Provide the [X, Y] coordinate of the cell's center where the given text is located.  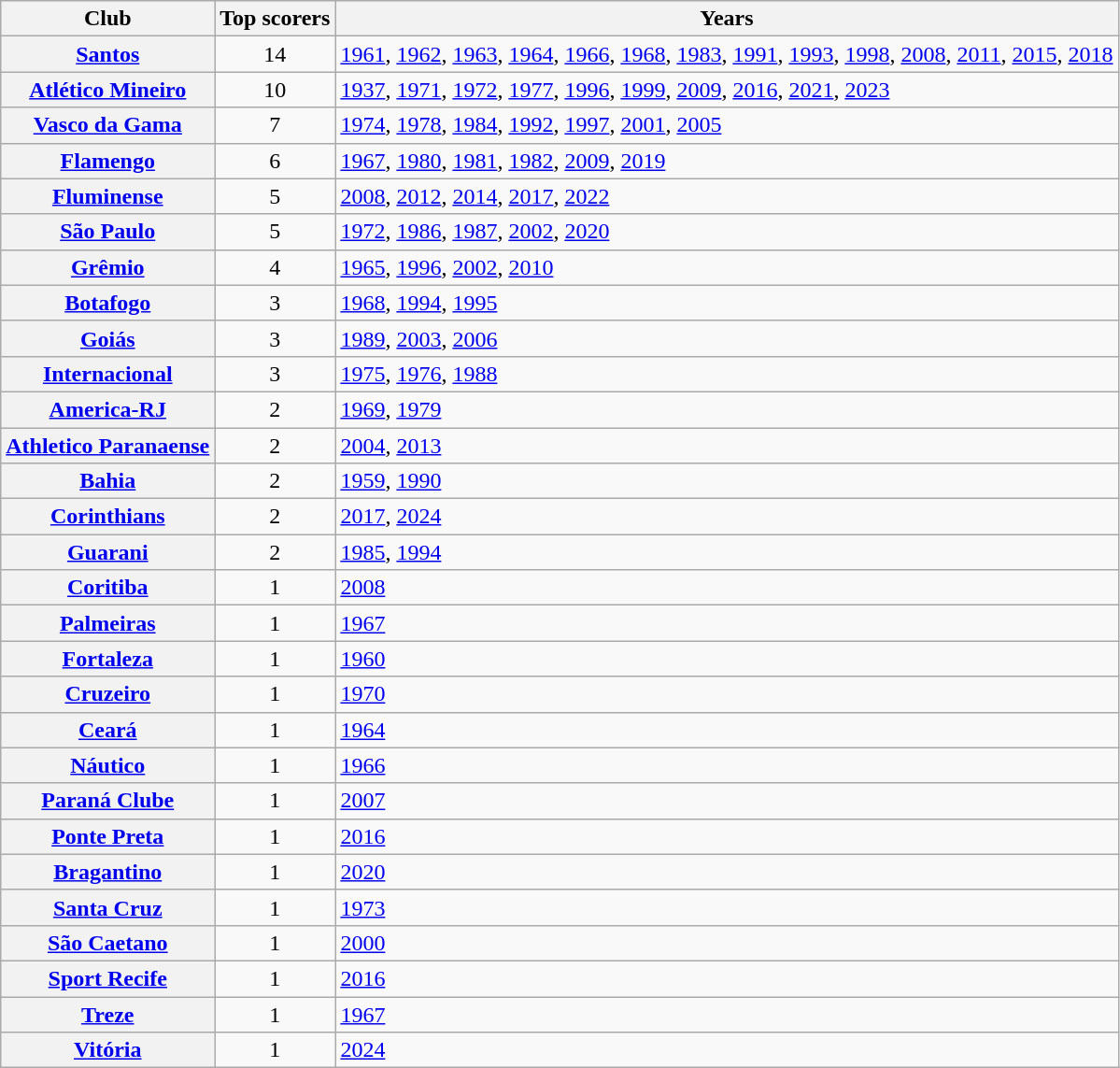
1973 [727, 907]
Flamengo [108, 161]
6 [275, 161]
Botafogo [108, 303]
1970 [727, 694]
2008 [727, 588]
1974, 1978, 1984, 1992, 1997, 2001, 2005 [727, 125]
Náutico [108, 765]
Cruzeiro [108, 694]
Treze [108, 1014]
Years [727, 19]
1960 [727, 659]
7 [275, 125]
1985, 1994 [727, 552]
Ceará [108, 730]
Corinthians [108, 517]
Top scorers [275, 19]
1937, 1971, 1972, 1977, 1996, 1999, 2009, 2016, 2021, 2023 [727, 90]
2007 [727, 801]
America-RJ [108, 409]
2024 [727, 1050]
Fortaleza [108, 659]
Guarani [108, 552]
1969, 1979 [727, 409]
Athletico Paranaense [108, 446]
1966 [727, 765]
São Paulo [108, 232]
1961, 1962, 1963, 1964, 1966, 1968, 1983, 1991, 1993, 1998, 2008, 2011, 2015, 2018 [727, 54]
1989, 2003, 2006 [727, 338]
2020 [727, 872]
Sport Recife [108, 978]
1964 [727, 730]
Palmeiras [108, 623]
10 [275, 90]
1968, 1994, 1995 [727, 303]
Vitória [108, 1050]
Coritiba [108, 588]
São Caetano [108, 943]
Internacional [108, 374]
4 [275, 267]
Bragantino [108, 872]
Ponte Preta [108, 836]
Club [108, 19]
2008, 2012, 2014, 2017, 2022 [727, 196]
Paraná Clube [108, 801]
Fluminense [108, 196]
1959, 1990 [727, 481]
Goiás [108, 338]
2004, 2013 [727, 446]
Santa Cruz [108, 907]
Vasco da Gama [108, 125]
Atlético Mineiro [108, 90]
1972, 1986, 1987, 2002, 2020 [727, 232]
14 [275, 54]
1975, 1976, 1988 [727, 374]
Bahia [108, 481]
Santos [108, 54]
1967, 1980, 1981, 1982, 2009, 2019 [727, 161]
1965, 1996, 2002, 2010 [727, 267]
2017, 2024 [727, 517]
Grêmio [108, 267]
2000 [727, 943]
